Extract the (X, Y) coordinate from the center of the cell holding the provided text.  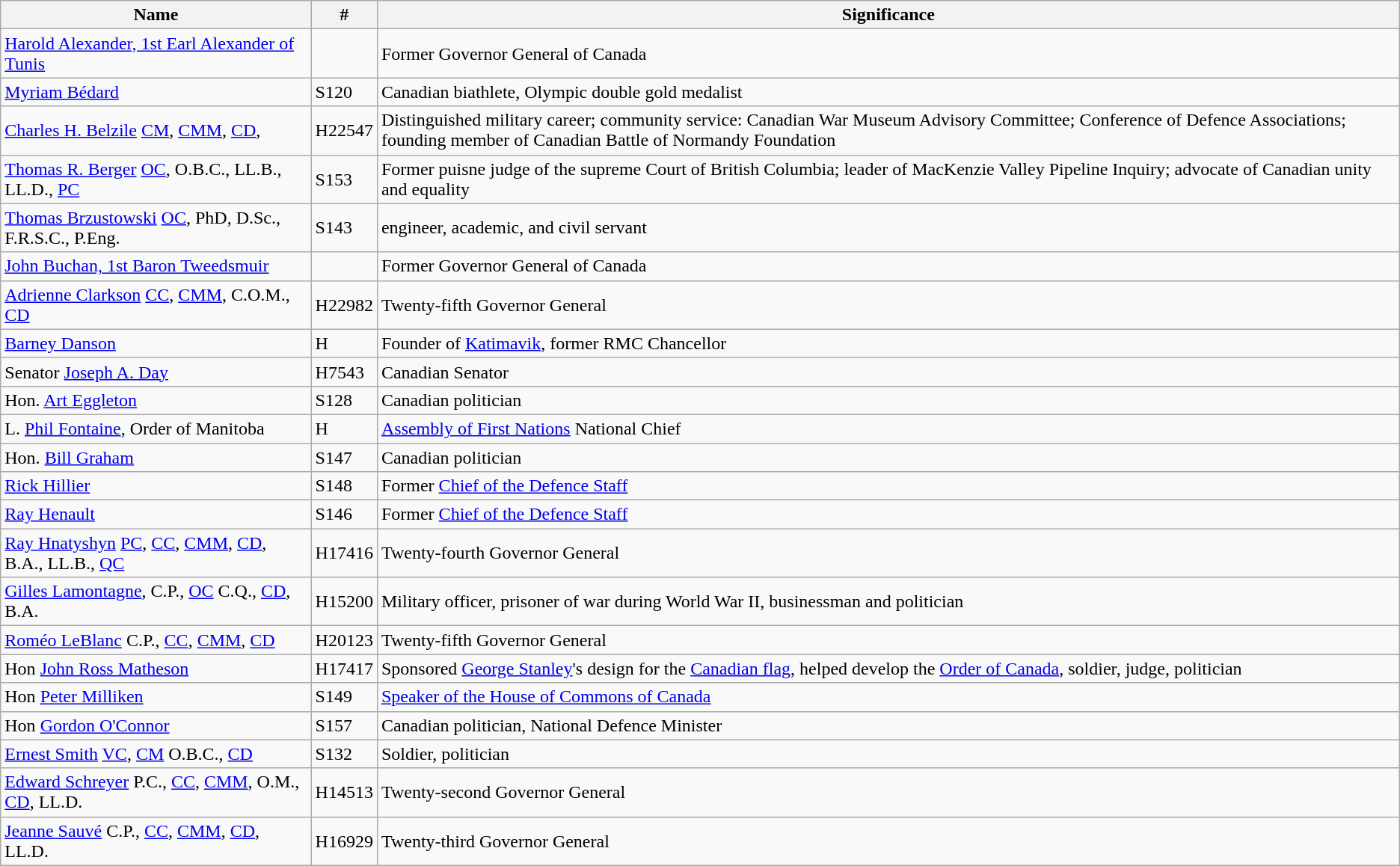
L. Phil Fontaine, Order of Manitoba (156, 429)
S149 (344, 697)
S157 (344, 725)
H17416 (344, 553)
Twenty-second Governor General (888, 793)
H7543 (344, 372)
S120 (344, 92)
H15200 (344, 601)
Speaker of the House of Commons of Canada (888, 697)
S143 (344, 227)
Ray Hnatyshyn PC, CC, CMM, CD, B.A., LL.B., QC (156, 553)
Significance (888, 15)
Gilles Lamontagne, C.P., OC C.Q., CD, B.A. (156, 601)
S146 (344, 515)
Sponsored George Stanley's design for the Canadian flag, helped develop the Order of Canada, soldier, judge, politician (888, 669)
Jeanne Sauvé C.P., CC, CMM, CD, LL.D. (156, 841)
Canadian politician, National Defence Minister (888, 725)
Hon Gordon O'Connor (156, 725)
S147 (344, 457)
Thomas Brzustowski OC, PhD, D.Sc., F.R.S.C., P.Eng. (156, 227)
Former puisne judge of the supreme Court of British Columbia; leader of MacKenzie Valley Pipeline Inquiry; advocate of Canadian unity and equality (888, 179)
Hon Peter Milliken (156, 697)
Senator Joseph A. Day (156, 372)
H22982 (344, 305)
H17417 (344, 669)
engineer, academic, and civil servant (888, 227)
H22547 (344, 130)
Thomas R. Berger OC, O.B.C., LL.B., LL.D., PC (156, 179)
Name (156, 15)
H16929 (344, 841)
John Buchan, 1st Baron Tweedsmuir (156, 266)
S148 (344, 486)
S153 (344, 179)
Hon. Art Eggleton (156, 400)
Twenty-third Governor General (888, 841)
Barney Danson (156, 343)
H14513 (344, 793)
Hon. Bill Graham (156, 457)
Myriam Bédard (156, 92)
Charles H. Belzile CM, CMM, CD, (156, 130)
Military officer, prisoner of war during World War II, businessman and politician (888, 601)
Hon John Ross Matheson (156, 669)
Rick Hillier (156, 486)
Founder of Katimavik, former RMC Chancellor (888, 343)
Ernest Smith VC, CM O.B.C., CD (156, 754)
Ray Henault (156, 515)
Soldier, politician (888, 754)
H20123 (344, 640)
S128 (344, 400)
Edward Schreyer P.C., CC, CMM, O.M., CD, LL.D. (156, 793)
Canadian Senator (888, 372)
Canadian biathlete, Olympic double gold medalist (888, 92)
Harold Alexander, 1st Earl Alexander of Tunis (156, 54)
Twenty-fourth Governor General (888, 553)
Assembly of First Nations National Chief (888, 429)
# (344, 15)
Adrienne Clarkson CC, CMM, C.O.M., CD (156, 305)
S132 (344, 754)
Roméo LeBlanc C.P., CC, CMM, CD (156, 640)
